Provide the [X, Y] coordinate of the cell's center where the given text is located.  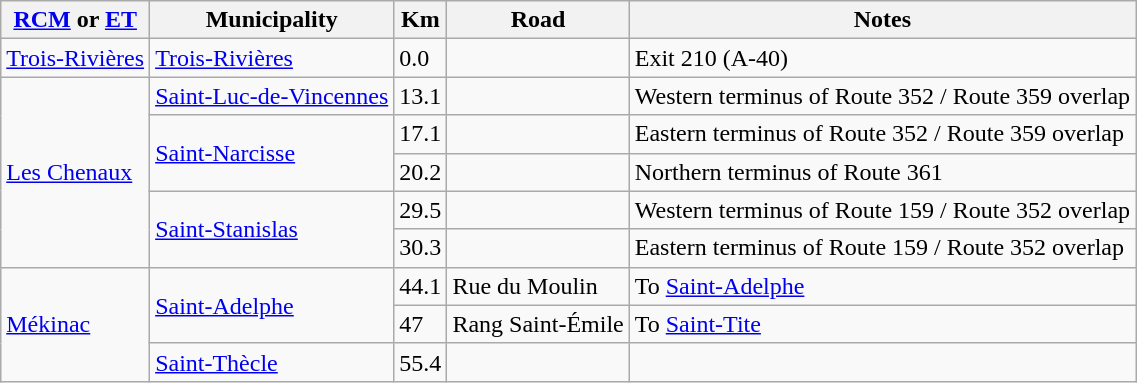
Notes [882, 20]
Rue du Moulin [538, 286]
Eastern terminus of Route 159 / Route 352 overlap [882, 248]
44.1 [420, 286]
Eastern terminus of Route 352 / Route 359 overlap [882, 134]
Rang Saint-Émile [538, 324]
0.0 [420, 58]
Northern terminus of Route 361 [882, 172]
Mékinac [76, 324]
Western terminus of Route 352 / Route 359 overlap [882, 96]
Saint-Narcisse [272, 153]
13.1 [420, 96]
17.1 [420, 134]
Saint-Luc-de-Vincennes [272, 96]
To Saint-Adelphe [882, 286]
Municipality [272, 20]
55.4 [420, 362]
30.3 [420, 248]
To Saint-Tite [882, 324]
Saint-Thècle [272, 362]
Saint-Adelphe [272, 305]
20.2 [420, 172]
47 [420, 324]
Les Chenaux [76, 172]
Km [420, 20]
Road [538, 20]
Western terminus of Route 159 / Route 352 overlap [882, 210]
Exit 210 (A-40) [882, 58]
Saint-Stanislas [272, 229]
RCM or ET [76, 20]
29.5 [420, 210]
